Return [x, y] of the center of cell containing provided text 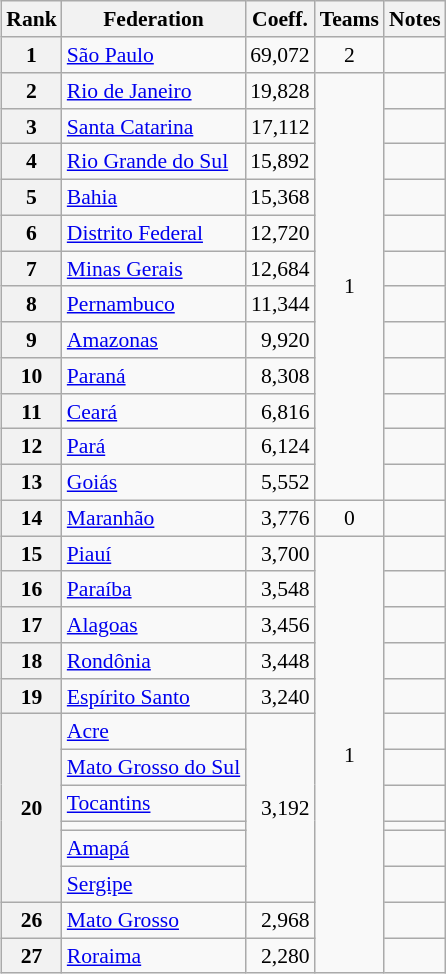
Minas Gerais [154, 269]
3,192 [280, 808]
Pernambuco [154, 304]
Santa Catarina [154, 126]
3 [32, 126]
Mato Grosso [154, 920]
15,892 [280, 162]
7 [32, 269]
6,124 [280, 447]
Ceará [154, 411]
2,968 [280, 920]
Paraíba [154, 589]
3,240 [280, 696]
15,368 [280, 197]
13 [32, 482]
69,072 [280, 55]
Goiás [154, 482]
Distrito Federal [154, 233]
Rio Grande do Sul [154, 162]
Federation [154, 19]
10 [32, 376]
26 [32, 920]
12,684 [280, 269]
9,920 [280, 340]
Amazonas [154, 340]
Bahia [154, 197]
14 [32, 518]
19 [32, 696]
3,700 [280, 554]
5 [32, 197]
3,548 [280, 589]
3,448 [280, 661]
0 [350, 518]
6 [32, 233]
Rio de Janeiro [154, 91]
17,112 [280, 126]
São Paulo [154, 55]
8,308 [280, 376]
19,828 [280, 91]
Mato Grosso do Sul [154, 767]
Rondônia [154, 661]
20 [32, 808]
Teams [350, 19]
11 [32, 411]
Notes [415, 19]
Tocantins [154, 803]
4 [32, 162]
9 [32, 340]
Amapá [154, 849]
17 [32, 625]
18 [32, 661]
27 [32, 956]
Sergipe [154, 884]
12,720 [280, 233]
Paraná [154, 376]
6,816 [280, 411]
Piauí [154, 554]
Acre [154, 732]
Maranhão [154, 518]
3,456 [280, 625]
2,280 [280, 956]
8 [32, 304]
Pará [154, 447]
12 [32, 447]
11,344 [280, 304]
Rank [32, 19]
3,776 [280, 518]
Coeff. [280, 19]
Alagoas [154, 625]
16 [32, 589]
15 [32, 554]
Espírito Santo [154, 696]
Roraima [154, 956]
5,552 [280, 482]
